Return [X, Y] of the center of cell containing provided text 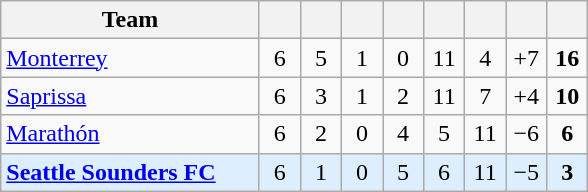
Monterrey [130, 58]
Marathón [130, 134]
+4 [526, 96]
Saprissa [130, 96]
−5 [526, 172]
+7 [526, 58]
Team [130, 20]
−6 [526, 134]
10 [568, 96]
16 [568, 58]
7 [486, 96]
Seattle Sounders FC [130, 172]
